Output the [X, Y] coordinate of the center of the cell containing the given text.  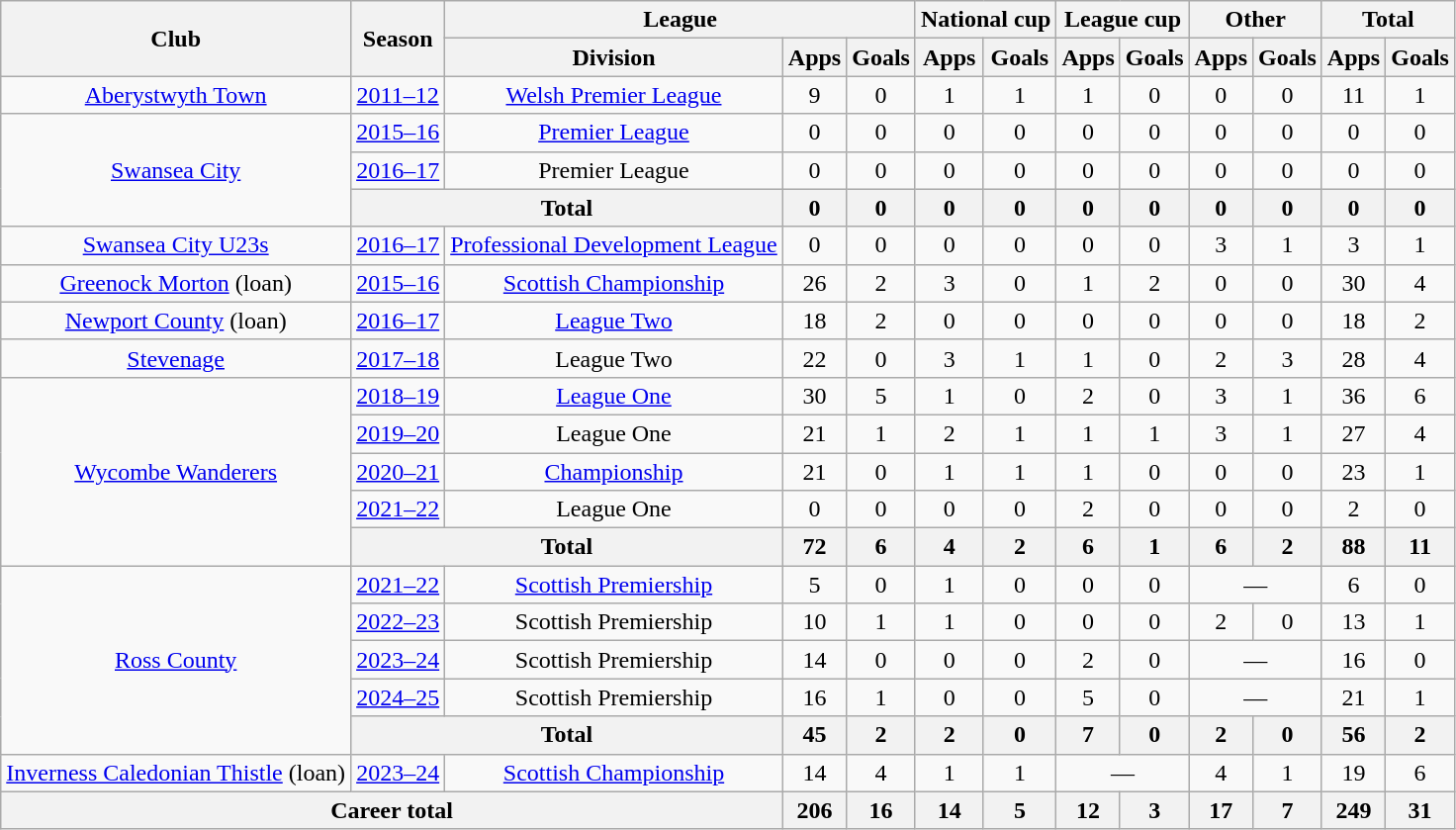
36 [1353, 396]
Stevenage [176, 358]
45 [814, 735]
19 [1353, 773]
2019–20 [398, 433]
Career total [392, 810]
2018–19 [398, 396]
Swansea City U23s [176, 245]
2024–25 [398, 697]
Division [614, 57]
Inverness Caledonian Thistle (loan) [176, 773]
56 [1353, 735]
12 [1088, 810]
2020–21 [398, 472]
Aberystwyth Town [176, 95]
Championship [614, 472]
28 [1353, 358]
Swansea City [176, 170]
Club [176, 39]
2022–23 [398, 622]
88 [1353, 547]
Ross County [176, 660]
Other [1255, 20]
League [681, 20]
26 [814, 283]
Greenock Morton (loan) [176, 283]
2011–12 [398, 95]
Wycombe Wanderers [176, 471]
31 [1420, 810]
9 [814, 95]
Newport County (loan) [176, 321]
10 [814, 622]
22 [814, 358]
249 [1353, 810]
206 [814, 810]
17 [1221, 810]
72 [814, 547]
Season [398, 39]
13 [1353, 622]
National cup [985, 20]
23 [1353, 472]
Professional Development League [614, 245]
Welsh Premier League [614, 95]
2017–18 [398, 358]
27 [1353, 433]
League cup [1123, 20]
